For the text-containing cell, return its midpoint in (X, Y) coordinate format. 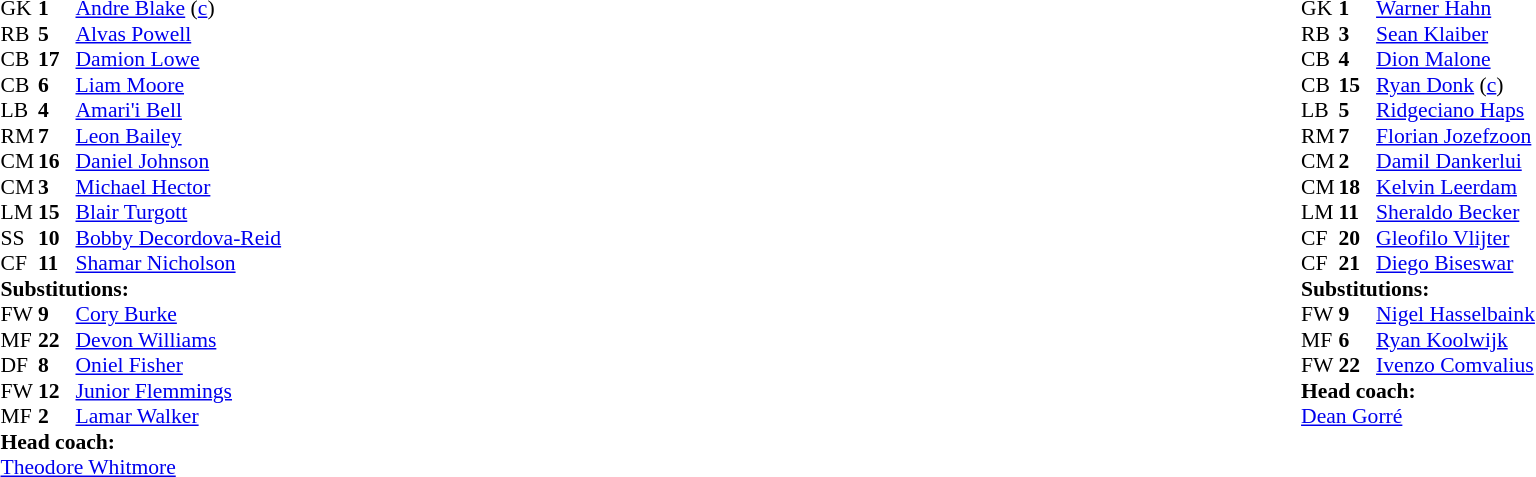
Ryan Koolwijk (1456, 340)
Michael Hector (179, 187)
Daniel Johnson (179, 161)
8 (57, 365)
Ryan Donk (c) (1456, 85)
Junior Flemmings (179, 391)
18 (1358, 187)
Ivenzo Comvalius (1456, 365)
Lamar Walker (179, 417)
Ridgeciano Haps (1456, 111)
12 (57, 391)
Liam Moore (179, 85)
SS (19, 238)
Sheraldo Becker (1456, 213)
Dean Gorré (1418, 417)
Damion Lowe (179, 59)
17 (57, 59)
Gleofilo Vlijter (1456, 238)
Dion Malone (1456, 59)
Bobby Decordova-Reid (179, 238)
Sean Klaiber (1456, 34)
10 (57, 238)
20 (1358, 238)
Nigel Hasselbaink (1456, 315)
Amari'i Bell (179, 111)
21 (1358, 263)
Blair Turgott (179, 213)
Leon Bailey (179, 136)
Devon Williams (179, 340)
Cory Burke (179, 315)
Oniel Fisher (179, 365)
Alvas Powell (179, 34)
Shamar Nicholson (179, 263)
Damil Dankerlui (1456, 161)
Florian Jozefzoon (1456, 136)
Kelvin Leerdam (1456, 187)
DF (19, 365)
Diego Biseswar (1456, 263)
16 (57, 161)
